Extract the [X, Y] coordinate from the center of the cell holding the provided text.  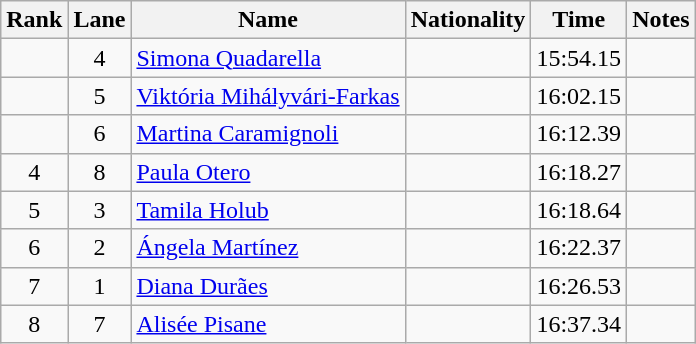
15:54.15 [579, 58]
3 [100, 210]
16:26.53 [579, 286]
Diana Durães [268, 286]
1 [100, 286]
Viktória Mihályvári-Farkas [268, 96]
Tamila Holub [268, 210]
16:02.15 [579, 96]
16:18.27 [579, 172]
Ángela Martínez [268, 248]
2 [100, 248]
Lane [100, 20]
Simona Quadarella [268, 58]
16:37.34 [579, 324]
Alisée Pisane [268, 324]
Nationality [468, 20]
16:22.37 [579, 248]
Name [268, 20]
Notes [661, 20]
Time [579, 20]
Martina Caramignoli [268, 134]
Paula Otero [268, 172]
16:12.39 [579, 134]
Rank [34, 20]
16:18.64 [579, 210]
